Return [X, Y] of the center of cell containing provided text 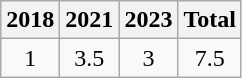
2018 [30, 20]
7.5 [210, 58]
2021 [90, 20]
2023 [148, 20]
3.5 [90, 58]
Total [210, 20]
3 [148, 58]
1 [30, 58]
